Capture the cell that displays the provided text and extract its (x, y) central coordinate. 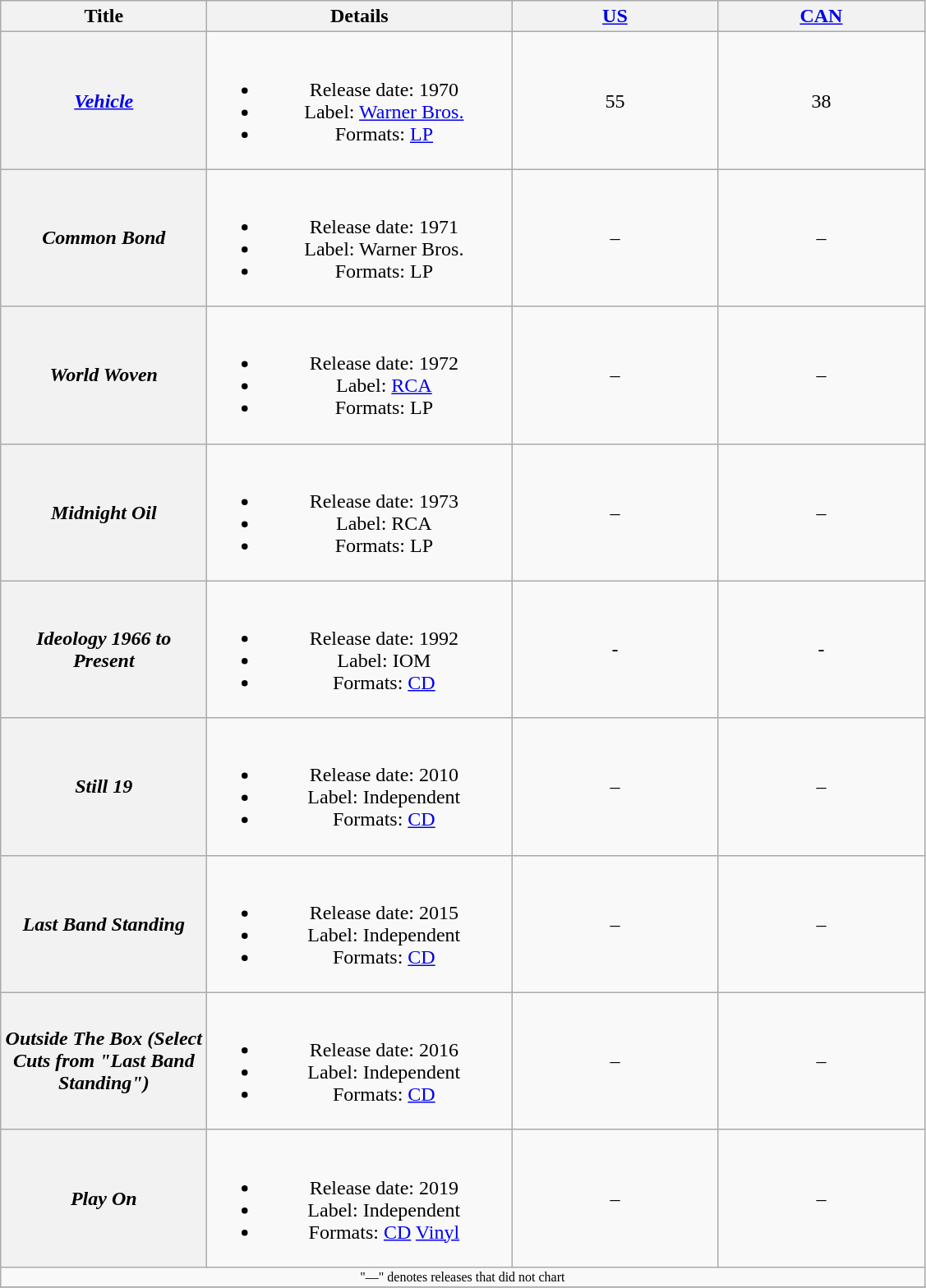
55 (615, 100)
Ideology 1966 to Present (104, 649)
Release date: 1972Label: RCAFormats: LP (360, 375)
Release date: 1973Label: RCAFormats: LP (360, 513)
Release date: 1992Label: IOMFormats: CD (360, 649)
Common Bond (104, 238)
Vehicle (104, 100)
Play On (104, 1198)
Midnight Oil (104, 513)
"—" denotes releases that did not chart (463, 1276)
Still 19 (104, 787)
Release date: 1971Label: Warner Bros.Formats: LP (360, 238)
Release date: 2019Label: IndependentFormats: CD Vinyl (360, 1198)
US (615, 16)
Title (104, 16)
World Woven (104, 375)
Last Band Standing (104, 923)
Release date: 2015Label: IndependentFormats: CD (360, 923)
Release date: 2010Label: IndependentFormats: CD (360, 787)
Release date: 2016Label: IndependentFormats: CD (360, 1061)
Release date: 1970Label: Warner Bros.Formats: LP (360, 100)
CAN (822, 16)
Details (360, 16)
38 (822, 100)
Outside The Box (Select Cuts from "Last Band Standing") (104, 1061)
